Identify which cell holds the provided text, then report its [X, Y] central coordinate. 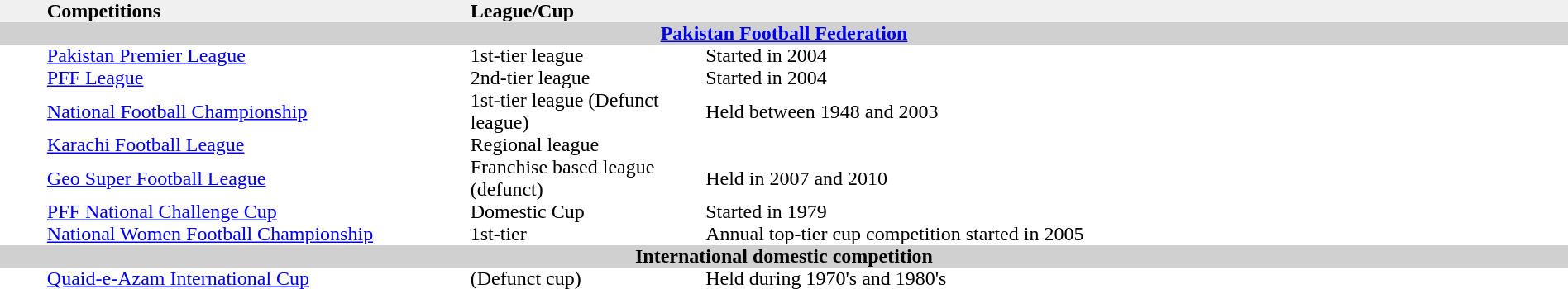
International domestic competition [784, 256]
Karachi Football League [259, 145]
National Football Championship [259, 111]
Started in 1979 [1136, 211]
PFF National Challenge Cup [259, 211]
Regional league [588, 145]
Pakistan Premier League [259, 56]
Pakistan Football Federation [784, 33]
Domestic Cup [588, 211]
Competitions [259, 12]
PFF League [259, 78]
Held between 1948 and 2003 [1136, 111]
1st-tier [588, 235]
League/Cup [588, 12]
National Women Football Championship [259, 235]
2nd-tier league [588, 78]
Franchise based league (defunct) [588, 178]
1st-tier league [588, 56]
Held in 2007 and 2010 [1136, 178]
Geo Super Football League [259, 178]
Annual top-tier cup competition started in 2005 [1136, 235]
1st-tier league (Defunct league) [588, 111]
